Return (X, Y) of the center of cell containing provided text 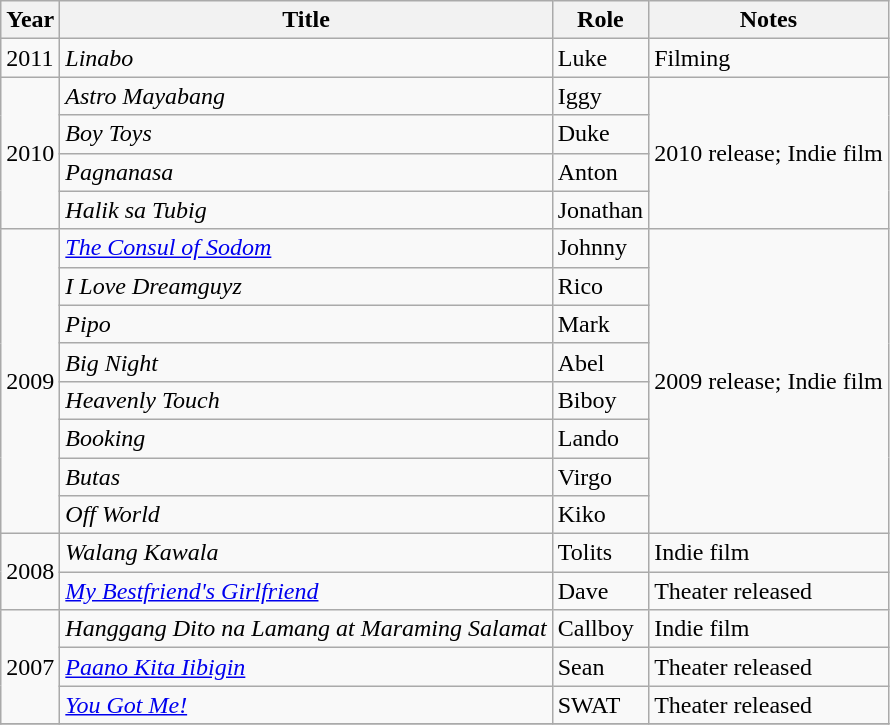
You Got Me! (306, 705)
Astro Mayabang (306, 96)
Big Night (306, 362)
Filming (769, 58)
Paano Kita Iibigin (306, 667)
Booking (306, 438)
Butas (306, 477)
Halik sa Tubig (306, 210)
The Consul of Sodom (306, 248)
Virgo (600, 477)
Dave (600, 591)
Johnny (600, 248)
Abel (600, 362)
Mark (600, 324)
SWAT (600, 705)
Tolits (600, 553)
Walang Kawala (306, 553)
2010 release; Indie film (769, 153)
2010 (30, 153)
Duke (600, 134)
Hanggang Dito na Lamang at Maraming Salamat (306, 629)
2011 (30, 58)
Notes (769, 20)
Kiko (600, 515)
Iggy (600, 96)
Boy Toys (306, 134)
Linabo (306, 58)
Callboy (600, 629)
2009 release; Indie film (769, 381)
Lando (600, 438)
Anton (600, 172)
My Bestfriend's Girlfriend (306, 591)
Pipo (306, 324)
2008 (30, 572)
Off World (306, 515)
Pagnanasa (306, 172)
Rico (600, 286)
Role (600, 20)
Jonathan (600, 210)
2009 (30, 381)
2007 (30, 667)
Biboy (600, 400)
Heavenly Touch (306, 400)
I Love Dreamguyz (306, 286)
Luke (600, 58)
Sean (600, 667)
Year (30, 20)
Title (306, 20)
